From the cell containing the given text, extract its center point as [X, Y] coordinate. 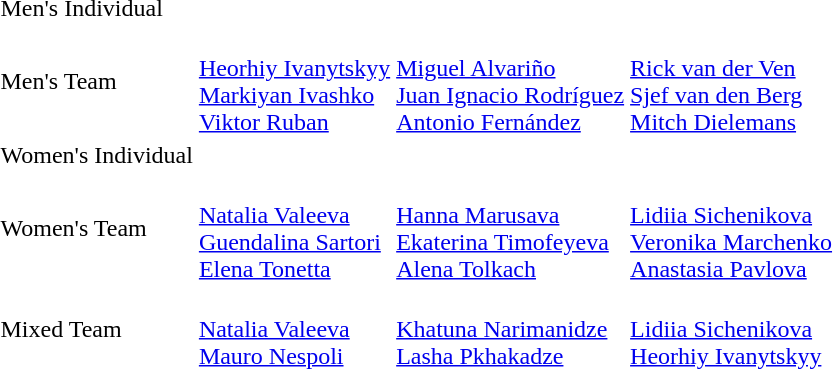
Natalia ValeevaGuendalina SartoriElena Tonetta [294, 228]
Heorhiy IvanytskyyMarkiyan IvashkoViktor Ruban [294, 82]
Miguel AlvariñoJuan Ignacio RodríguezAntonio Fernández [510, 82]
Hanna MarusavaEkaterina TimofeyevaAlena Tolkach [510, 228]
